Determine the [X, Y] coordinate at the center of the cell enclosing the given text.  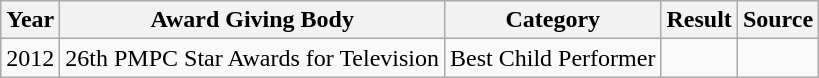
Award Giving Body [252, 20]
Source [778, 20]
Category [553, 20]
Best Child Performer [553, 58]
Year [30, 20]
Result [699, 20]
2012 [30, 58]
26th PMPC Star Awards for Television [252, 58]
